From the cell containing the given text, extract its center point as [X, Y] coordinate. 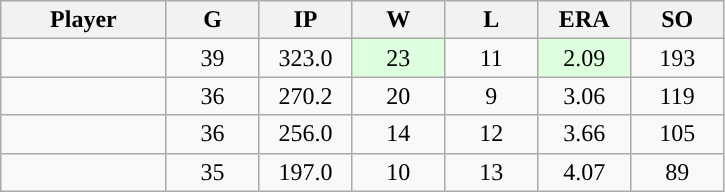
13 [492, 172]
ERA [584, 20]
12 [492, 134]
270.2 [306, 96]
11 [492, 58]
35 [212, 172]
W [398, 20]
14 [398, 134]
119 [678, 96]
9 [492, 96]
323.0 [306, 58]
G [212, 20]
L [492, 20]
4.07 [584, 172]
10 [398, 172]
2.09 [584, 58]
39 [212, 58]
105 [678, 134]
IP [306, 20]
Player [84, 20]
SO [678, 20]
20 [398, 96]
89 [678, 172]
197.0 [306, 172]
256.0 [306, 134]
3.66 [584, 134]
193 [678, 58]
23 [398, 58]
3.06 [584, 96]
